Scan for the cell matching the given text and deliver its [X, Y] coordinate at center. 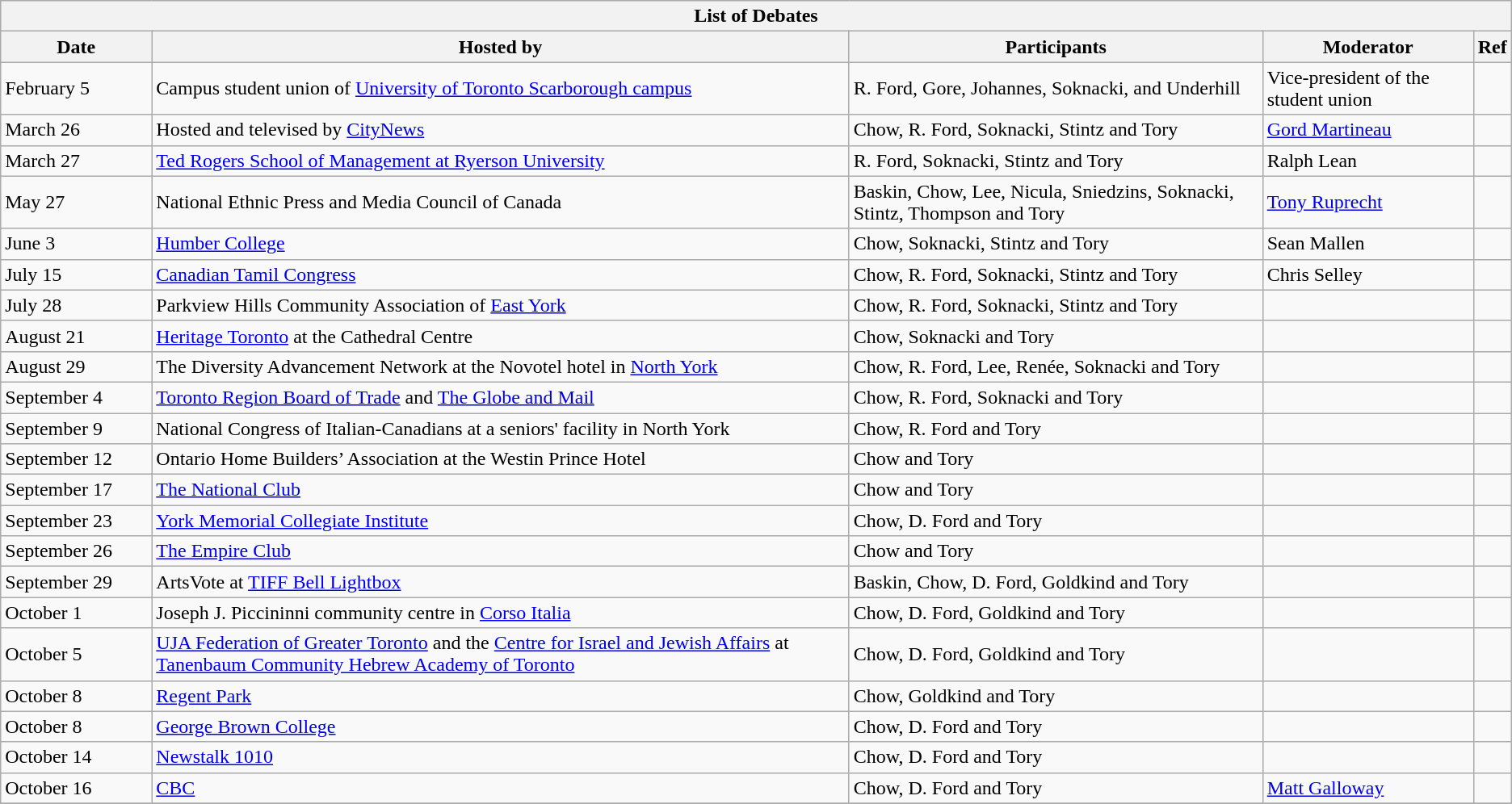
September 12 [76, 459]
National Ethnic Press and Media Council of Canada [501, 202]
August 21 [76, 336]
Newstalk 1010 [501, 757]
Date [76, 47]
March 26 [76, 130]
September 29 [76, 582]
The Diversity Advancement Network at the Novotel hotel in North York [501, 366]
Matt Galloway [1368, 788]
Joseph J. Piccininni community centre in Corso Italia [501, 613]
Participants [1056, 47]
Ted Rogers School of Management at Ryerson University [501, 161]
York Memorial Collegiate Institute [501, 521]
July 28 [76, 305]
September 4 [76, 397]
Heritage Toronto at the Cathedral Centre [501, 336]
Canadian Tamil Congress [501, 274]
Chow, Soknacki and Tory [1056, 336]
The Empire Club [501, 551]
October 16 [76, 788]
October 5 [76, 654]
Hosted by [501, 47]
October 1 [76, 613]
Tony Ruprecht [1368, 202]
Chow, R. Ford, Soknacki and Tory [1056, 397]
May 27 [76, 202]
Hosted and televised by CityNews [501, 130]
Ralph Lean [1368, 161]
ArtsVote at TIFF Bell Lightbox [501, 582]
Moderator [1368, 47]
National Congress of Italian-Canadians at a seniors' facility in North York [501, 429]
R. Ford, Soknacki, Stintz and Tory [1056, 161]
Baskin, Chow, Lee, Nicula, Sniedzins, Soknacki, Stintz, Thompson and Tory [1056, 202]
Toronto Region Board of Trade and The Globe and Mail [501, 397]
Chow, Soknacki, Stintz and Tory [1056, 244]
Chow, Goldkind and Tory [1056, 696]
George Brown College [501, 727]
Chow, R. Ford and Tory [1056, 429]
Ref [1493, 47]
Campus student union of University of Toronto Scarborough campus [501, 89]
Sean Mallen [1368, 244]
The National Club [501, 490]
R. Ford, Gore, Johannes, Soknacki, and Underhill [1056, 89]
Chow, R. Ford, Lee, Renée, Soknacki and Tory [1056, 366]
Gord Martineau [1368, 130]
March 27 [76, 161]
February 5 [76, 89]
Baskin, Chow, D. Ford, Goldkind and Tory [1056, 582]
Chris Selley [1368, 274]
July 15 [76, 274]
June 3 [76, 244]
September 17 [76, 490]
September 23 [76, 521]
Humber College [501, 244]
Regent Park [501, 696]
List of Debates [756, 16]
Parkview Hills Community Association of East York [501, 305]
September 26 [76, 551]
Vice-president of the student union [1368, 89]
CBC [501, 788]
Ontario Home Builders’ Association at the Westin Prince Hotel [501, 459]
October 14 [76, 757]
September 9 [76, 429]
UJA Federation of Greater Toronto and the Centre for Israel and Jewish Affairs at Tanenbaum Community Hebrew Academy of Toronto [501, 654]
August 29 [76, 366]
